Extract the (x, y) coordinate from the center of the cell holding the provided text.  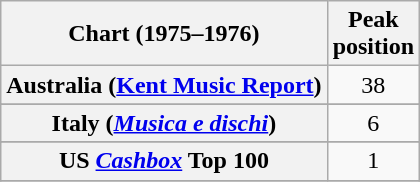
Peakposition (373, 34)
Australia (Kent Music Report) (164, 85)
38 (373, 85)
1 (373, 161)
Chart (1975–1976) (164, 34)
US Cashbox Top 100 (164, 161)
6 (373, 123)
Italy (Musica e dischi) (164, 123)
